Provide the [x, y] coordinate of the cell's center where the given text is located.  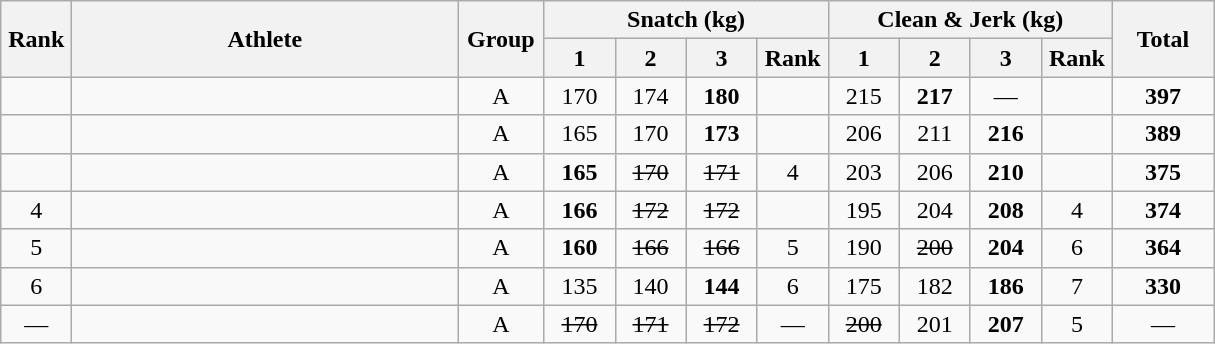
203 [864, 172]
173 [722, 134]
186 [1006, 286]
174 [650, 96]
Total [1162, 39]
217 [934, 96]
211 [934, 134]
Athlete [265, 39]
135 [580, 286]
201 [934, 324]
195 [864, 210]
190 [864, 248]
7 [1076, 286]
140 [650, 286]
207 [1006, 324]
175 [864, 286]
180 [722, 96]
216 [1006, 134]
389 [1162, 134]
182 [934, 286]
144 [722, 286]
208 [1006, 210]
Snatch (kg) [686, 20]
210 [1006, 172]
374 [1162, 210]
160 [580, 248]
330 [1162, 286]
Clean & Jerk (kg) [970, 20]
215 [864, 96]
375 [1162, 172]
364 [1162, 248]
Group [501, 39]
397 [1162, 96]
